Locate the cell with the specified text and output its [X, Y] center coordinate. 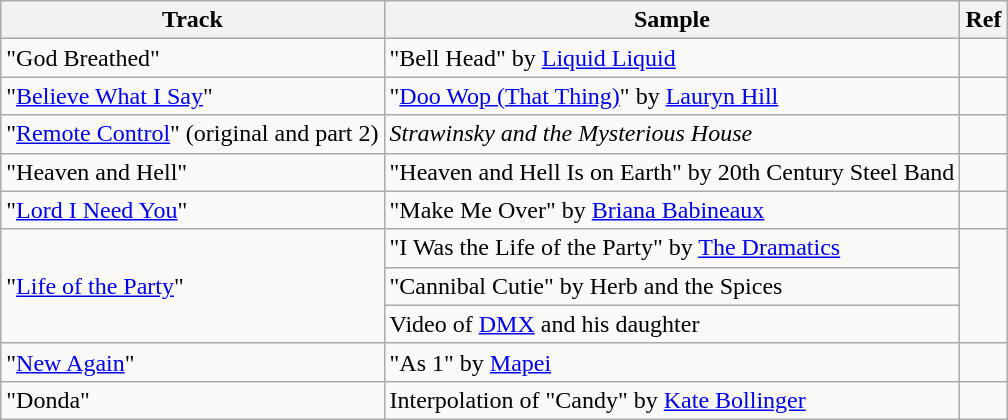
"Bell Head" by Liquid Liquid [672, 58]
"Doo Wop (That Thing)" by Lauryn Hill [672, 96]
"New Again" [192, 362]
"Heaven and Hell Is on Earth" by 20th Century Steel Band [672, 172]
"Cannibal Cutie" by Herb and the Spices [672, 286]
"Make Me Over" by Briana Babineaux [672, 210]
Ref [984, 20]
Interpolation of "Candy" by Kate Bollinger [672, 400]
"Life of the Party" [192, 286]
"Donda" [192, 400]
"Remote Control" (original and part 2) [192, 134]
"Lord I Need You" [192, 210]
Track [192, 20]
"I Was the Life of the Party" by The Dramatics [672, 248]
Strawinsky and the Mysterious House [672, 134]
"As 1" by Mapei [672, 362]
Video of DMX and his daughter [672, 324]
"God Breathed" [192, 58]
"Heaven and Hell" [192, 172]
Sample [672, 20]
"Believe What I Say" [192, 96]
